Search for the cell housing the specified text and yield its (X, Y) center coordinate. 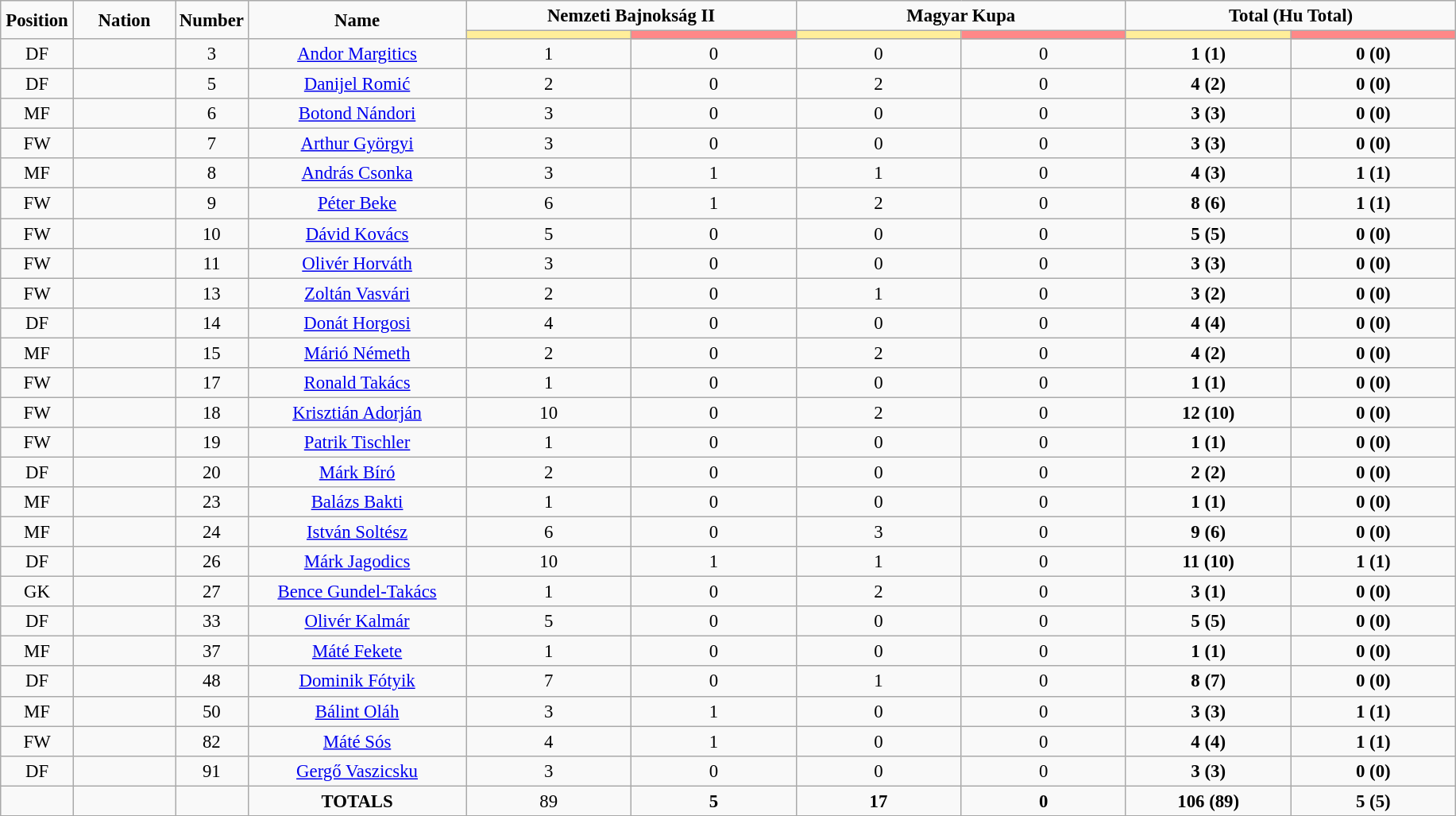
TOTALS (357, 801)
3 (1) (1208, 592)
Andor Margitics (357, 54)
Olivér Kalmár (357, 621)
Márk Jagodics (357, 562)
13 (212, 293)
Nemzeti Bajnokság II (631, 16)
Máté Fekete (357, 652)
Arthur Györgyi (357, 144)
9 (212, 203)
Bence Gundel-Takács (357, 592)
11 (10) (1208, 562)
8 (6) (1208, 203)
Ronald Takács (357, 383)
Péter Beke (357, 203)
24 (212, 532)
István Soltész (357, 532)
Donát Horgosi (357, 323)
19 (212, 443)
20 (212, 472)
106 (89) (1208, 801)
Magyar Kupa (961, 16)
18 (212, 412)
91 (212, 771)
Position (37, 20)
11 (212, 263)
András Csonka (357, 174)
50 (212, 711)
15 (212, 353)
GK (37, 592)
82 (212, 741)
Botond Nándori (357, 114)
Bálint Oláh (357, 711)
2 (2) (1208, 472)
Olivér Horváth (357, 263)
Márió Németh (357, 353)
3 (2) (1208, 293)
Márk Bíró (357, 472)
Danijel Romić (357, 84)
Name (357, 20)
8 (212, 174)
12 (10) (1208, 412)
Dominik Fótyik (357, 682)
Zoltán Vasvári (357, 293)
8 (7) (1208, 682)
Nation (124, 20)
Patrik Tischler (357, 443)
48 (212, 682)
26 (212, 562)
27 (212, 592)
Total (Hu Total) (1290, 16)
Dávid Kovács (357, 234)
89 (549, 801)
23 (212, 502)
Balázs Bakti (357, 502)
33 (212, 621)
Gergő Vaszicsku (357, 771)
9 (6) (1208, 532)
Krisztián Adorján (357, 412)
Number (212, 20)
4 (3) (1208, 174)
14 (212, 323)
Máté Sós (357, 741)
37 (212, 652)
